Locate the cell with the specified text and output its [x, y] center coordinate. 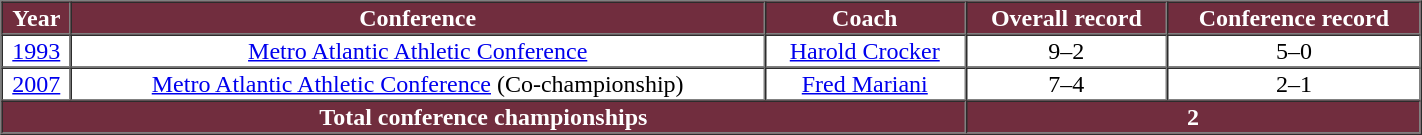
9–2 [1066, 50]
Total conference championships [484, 116]
Coach [864, 18]
2007 [37, 84]
7–4 [1066, 84]
Conference record [1294, 18]
2 [1192, 116]
Metro Atlantic Athletic Conference [418, 50]
Overall record [1066, 18]
5–0 [1294, 50]
Metro Atlantic Athletic Conference (Co-championship) [418, 84]
Year [37, 18]
1993 [37, 50]
Conference [418, 18]
Fred Mariani [864, 84]
2–1 [1294, 84]
Harold Crocker [864, 50]
